Pinpoint the cell where the given text exists, returning its (x, y) midpoint coordinate. 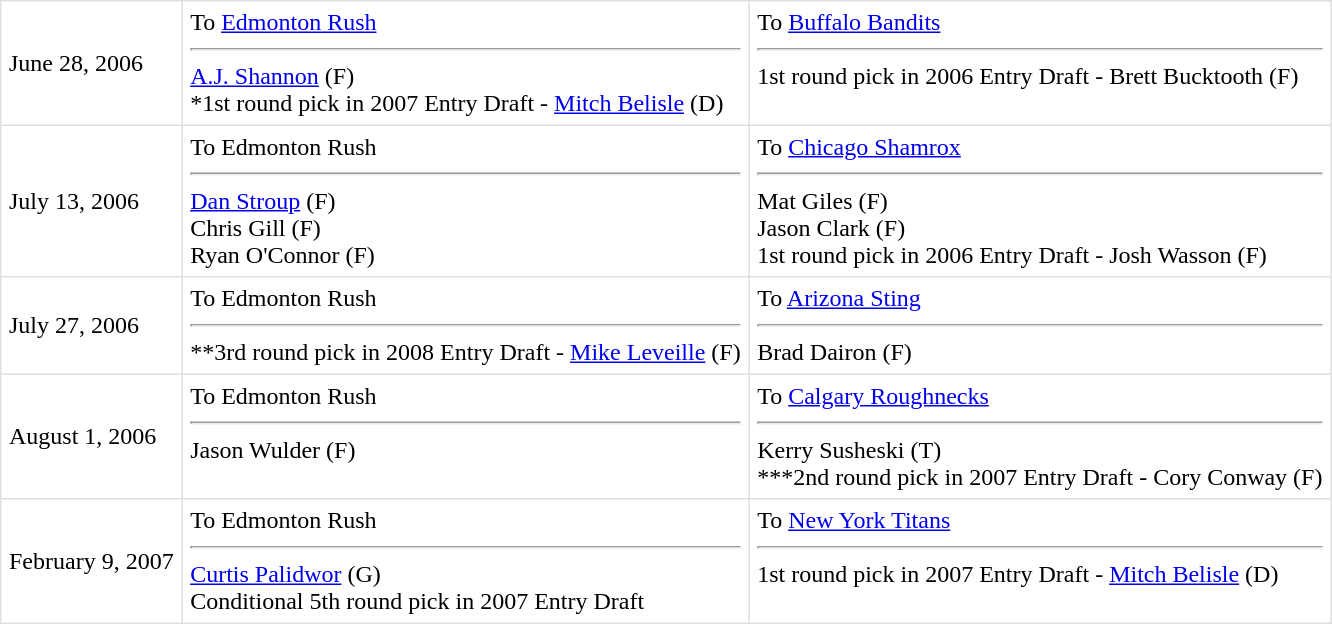
To Edmonton Rush Jason Wulder (F) (466, 436)
To Edmonton Rush A.J. Shannon (F) *1st round pick in 2007 Entry Draft - Mitch Belisle (D) (466, 63)
To New York Titans 1st round pick in 2007 Entry Draft - Mitch Belisle (D) (1040, 561)
To Edmonton Rush Curtis Palidwor (G) Conditional 5th round pick in 2007 Entry Draft (466, 561)
To Chicago Shamrox Mat Giles (F) Jason Clark (F) 1st round pick in 2006 Entry Draft - Josh Wasson (F) (1040, 201)
To Arizona Sting Brad Dairon (F) (1040, 326)
June 28, 2006 (92, 63)
August 1, 2006 (92, 436)
July 13, 2006 (92, 201)
To Buffalo Bandits 1st round pick in 2006 Entry Draft - Brett Bucktooth (F) (1040, 63)
To Edmonton Rush **3rd round pick in 2008 Entry Draft - Mike Leveille (F) (466, 326)
To Edmonton Rush Dan Stroup (F) Chris Gill (F) Ryan O'Connor (F) (466, 201)
To Calgary Roughnecks Kerry Susheski (T) ***2nd round pick in 2007 Entry Draft - Cory Conway (F) (1040, 436)
February 9, 2007 (92, 561)
July 27, 2006 (92, 326)
